Scan for the cell matching the given text and deliver its [X, Y] coordinate at center. 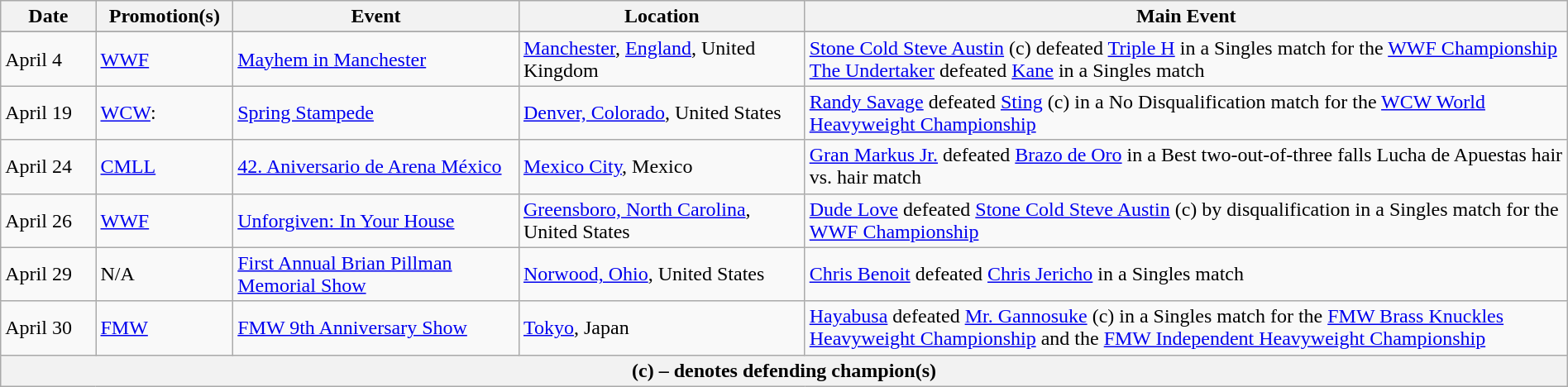
Chris Benoit defeated Chris Jericho in a Singles match [1186, 275]
Norwood, Ohio, United States [662, 275]
April 30 [48, 327]
Promotion(s) [165, 17]
Date [48, 17]
Main Event [1186, 17]
Dude Love defeated Stone Cold Steve Austin (c) by disqualification in a Singles match for the WWF Championship [1186, 220]
Tokyo, Japan [662, 327]
FMW 9th Anniversary Show [376, 327]
Stone Cold Steve Austin (c) defeated Triple H in a Singles match for the WWF ChampionshipThe Undertaker defeated Kane in a Singles match [1186, 60]
FMW [165, 327]
42. Aniversario de Arena México [376, 167]
April 4 [48, 60]
WCW: [165, 112]
Randy Savage defeated Sting (c) in a No Disqualification match for the WCW World Heavyweight Championship [1186, 112]
April 29 [48, 275]
April 19 [48, 112]
Mexico City, Mexico [662, 167]
CMLL [165, 167]
April 26 [48, 220]
Manchester, England, United Kingdom [662, 60]
Event [376, 17]
(c) – denotes defending champion(s) [784, 370]
Denver, Colorado, United States [662, 112]
April 24 [48, 167]
First Annual Brian Pillman Memorial Show [376, 275]
Unforgiven: In Your House [376, 220]
Spring Stampede [376, 112]
Mayhem in Manchester [376, 60]
N/A [165, 275]
Greensboro, North Carolina, United States [662, 220]
Location [662, 17]
Gran Markus Jr. defeated Brazo de Oro in a Best two-out-of-three falls Lucha de Apuestas hair vs. hair match [1186, 167]
